Identify which cell holds the provided text, then report its [x, y] central coordinate. 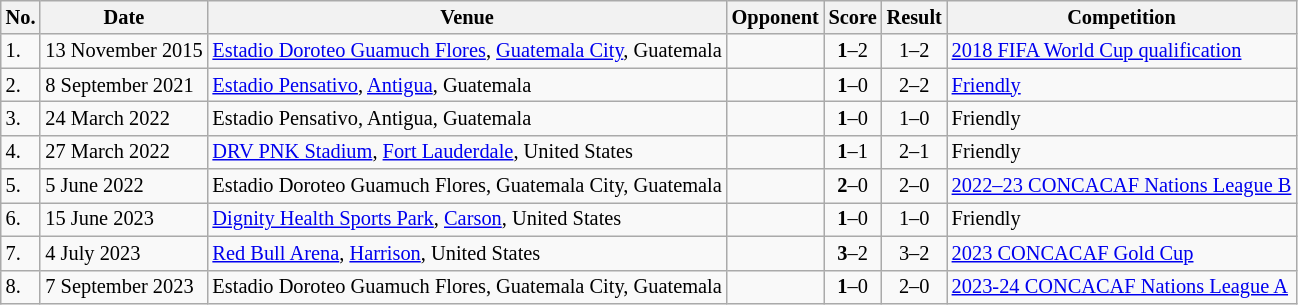
8. [21, 287]
7 September 2023 [124, 287]
4 July 2023 [124, 253]
2022–23 CONCACAF Nations League B [1122, 186]
Date [124, 17]
8 September 2021 [124, 85]
27 March 2022 [124, 152]
5. [21, 186]
7. [21, 253]
3. [21, 118]
Opponent [776, 17]
4. [21, 152]
DRV PNK Stadium, Fort Lauderdale, United States [468, 152]
Score [853, 17]
Venue [468, 17]
13 November 2015 [124, 51]
2018 FIFA World Cup qualification [1122, 51]
2–1 [914, 152]
1–1 [853, 152]
2. [21, 85]
1. [21, 51]
No. [21, 17]
2023-24 CONCACAF Nations League A [1122, 287]
Competition [1122, 17]
2023 CONCACAF Gold Cup [1122, 253]
24 March 2022 [124, 118]
Result [914, 17]
2–2 [914, 85]
6. [21, 219]
5 June 2022 [124, 186]
Red Bull Arena, Harrison, United States [468, 253]
15 June 2023 [124, 219]
Dignity Health Sports Park, Carson, United States [468, 219]
